Scan for the cell matching the given text and deliver its [x, y] coordinate at center. 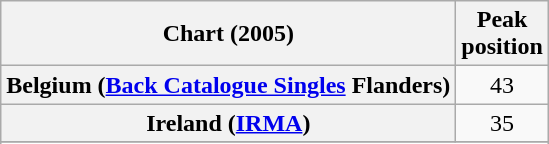
Belgium (Back Catalogue Singles Flanders) [228, 85]
35 [502, 123]
43 [502, 85]
Ireland (IRMA) [228, 123]
Chart (2005) [228, 34]
Peakposition [502, 34]
